Scan for the cell matching the given text and deliver its (x, y) coordinate at center. 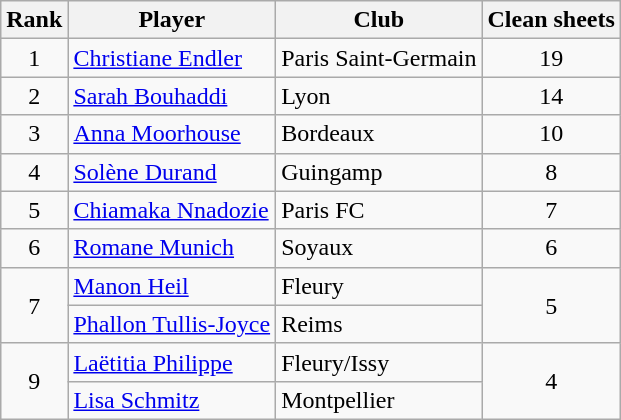
Fleury (379, 286)
14 (551, 96)
Lyon (379, 96)
8 (551, 172)
Soyaux (379, 248)
Fleury/Issy (379, 362)
Lisa Schmitz (172, 400)
Bordeaux (379, 134)
Chiamaka Nnadozie (172, 210)
9 (34, 381)
1 (34, 58)
Sarah Bouhaddi (172, 96)
Christiane Endler (172, 58)
Paris Saint-Germain (379, 58)
Montpellier (379, 400)
Clean sheets (551, 20)
Anna Moorhouse (172, 134)
Solène Durand (172, 172)
Laëtitia Philippe (172, 362)
Romane Munich (172, 248)
Guingamp (379, 172)
3 (34, 134)
Paris FC (379, 210)
19 (551, 58)
Player (172, 20)
Reims (379, 324)
Club (379, 20)
2 (34, 96)
Rank (34, 20)
Phallon Tullis-Joyce (172, 324)
10 (551, 134)
Manon Heil (172, 286)
